Scan for the cell matching the given text and deliver its [X, Y] coordinate at center. 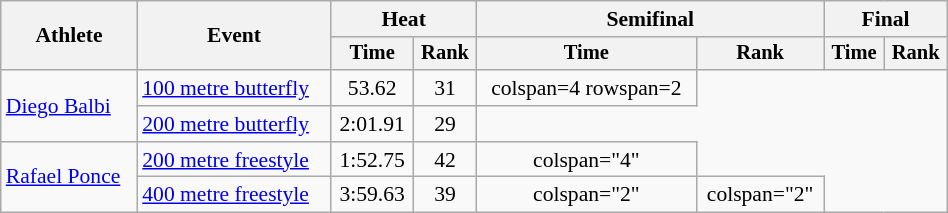
29 [444, 124]
Event [234, 36]
colspan="4" [587, 160]
42 [444, 160]
200 metre butterfly [234, 124]
31 [444, 88]
3:59.63 [372, 195]
Final [886, 19]
400 metre freestyle [234, 195]
Rafael Ponce [69, 178]
Athlete [69, 36]
53.62 [372, 88]
Semifinal [650, 19]
1:52.75 [372, 160]
Diego Balbi [69, 106]
2:01.91 [372, 124]
Heat [404, 19]
colspan=4 rowspan=2 [587, 88]
100 metre butterfly [234, 88]
200 metre freestyle [234, 160]
39 [444, 195]
